Find where the given text appears and provide that cell's center as [x, y] coordinate. 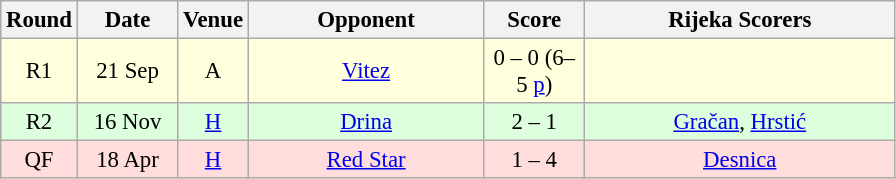
16 Nov [128, 122]
QF [39, 160]
Gračan, Hrstić [740, 122]
18 Apr [128, 160]
Opponent [366, 20]
Red Star [366, 160]
Drina [366, 122]
Date [128, 20]
R1 [39, 72]
A [214, 72]
Vitez [366, 72]
Desnica [740, 160]
Venue [214, 20]
Round [39, 20]
21 Sep [128, 72]
Rijeka Scorers [740, 20]
R2 [39, 122]
0 – 0 (6–5 p) [534, 72]
1 – 4 [534, 160]
2 – 1 [534, 122]
Score [534, 20]
